Identify which cell holds the provided text, then report its (X, Y) central coordinate. 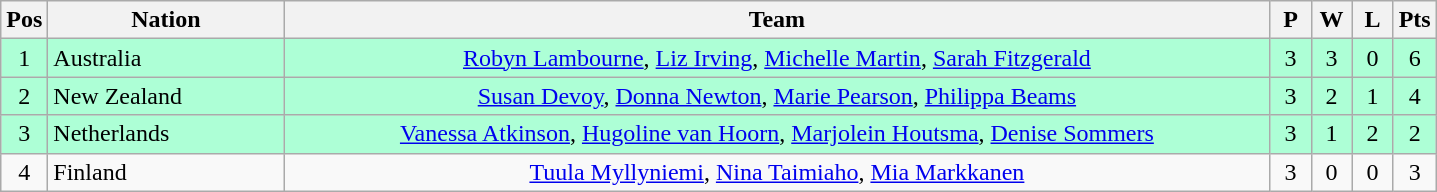
Finland (166, 172)
W (1332, 20)
Robyn Lambourne, Liz Irving, Michelle Martin, Sarah Fitzgerald (777, 58)
6 (1414, 58)
Tuula Myllyniemi, Nina Taimiaho, Mia Markkanen (777, 172)
Vanessa Atkinson, Hugoline van Hoorn, Marjolein Houtsma, Denise Sommers (777, 134)
Nation (166, 20)
Netherlands (166, 134)
Susan Devoy, Donna Newton, Marie Pearson, Philippa Beams (777, 96)
Pos (24, 20)
Pts (1414, 20)
P (1290, 20)
Australia (166, 58)
Team (777, 20)
L (1372, 20)
New Zealand (166, 96)
